Locate the cell with the specified text and output its (x, y) center coordinate. 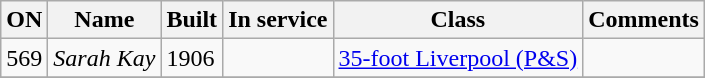
569 (24, 58)
Name (104, 20)
Class (458, 20)
Built (192, 20)
Comments (644, 20)
ON (24, 20)
In service (278, 20)
Sarah Kay (104, 58)
1906 (192, 58)
35-foot Liverpool (P&S) (458, 58)
